Extract the (x, y) coordinate from the center of the cell holding the provided text.  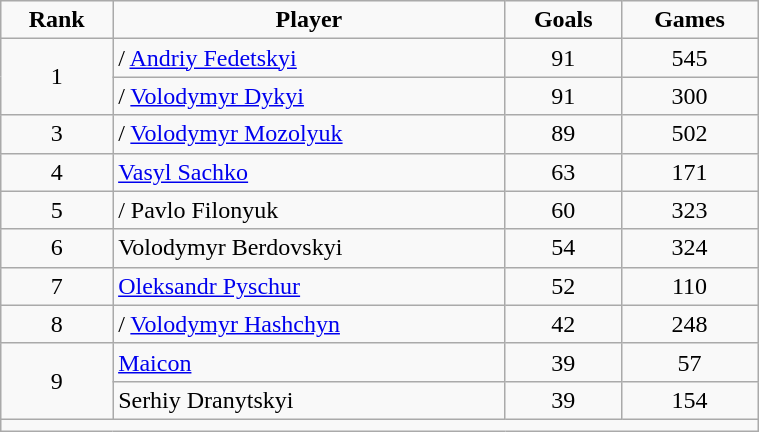
Vasyl Sachko (310, 172)
Oleksandr Pyschur (310, 286)
3 (57, 134)
1 (57, 77)
154 (689, 400)
323 (689, 210)
63 (563, 172)
Player (310, 20)
Serhiy Dranytskyi (310, 400)
5 (57, 210)
/ Pavlo Filonyuk (310, 210)
545 (689, 58)
8 (57, 324)
324 (689, 248)
/ Volodymyr Dykyi (310, 96)
/ Volodymyr Hashchyn (310, 324)
Goals (563, 20)
57 (689, 362)
248 (689, 324)
4 (57, 172)
60 (563, 210)
54 (563, 248)
Rank (57, 20)
7 (57, 286)
300 (689, 96)
Games (689, 20)
42 (563, 324)
52 (563, 286)
110 (689, 286)
171 (689, 172)
Maicon (310, 362)
/ Volodymyr Mozolyuk (310, 134)
Volodymyr Berdovskyi (310, 248)
6 (57, 248)
9 (57, 381)
89 (563, 134)
502 (689, 134)
/ Andriy Fedetskyi (310, 58)
